Search for the cell housing the specified text and yield its (X, Y) center coordinate. 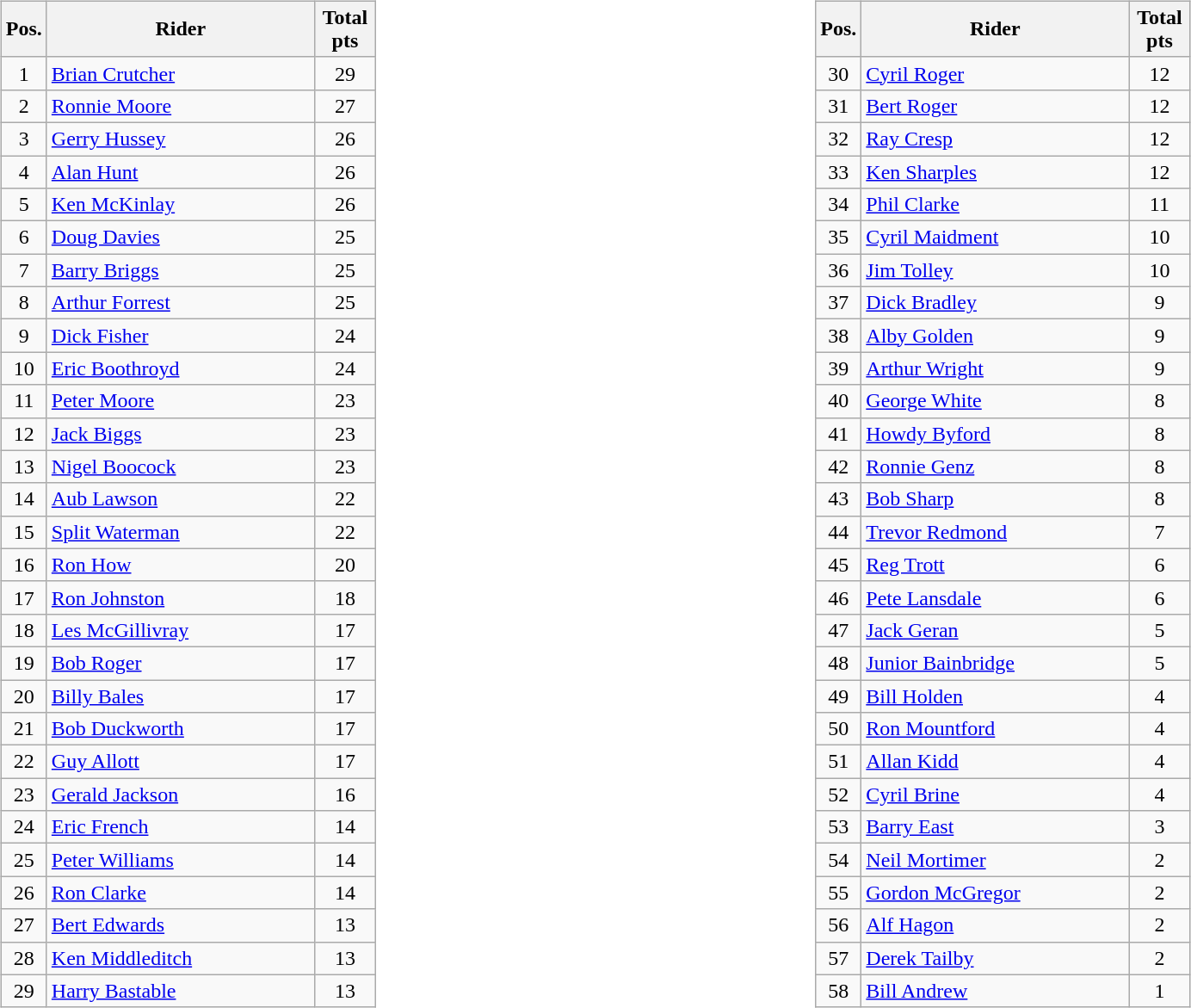
Ron How (181, 565)
Jack Biggs (181, 434)
33 (838, 171)
Guy Allott (181, 762)
Bert Edwards (181, 925)
Barry Briggs (181, 270)
Nigel Boocock (181, 467)
52 (838, 795)
Brian Crutcher (181, 73)
Cyril Roger (995, 73)
36 (838, 270)
Bill Holden (995, 696)
Ron Johnston (181, 597)
Jim Tolley (995, 270)
Barry East (995, 827)
Bob Roger (181, 663)
Junior Bainbridge (995, 663)
42 (838, 467)
Cyril Brine (995, 795)
50 (838, 729)
39 (838, 368)
Alby Golden (995, 336)
Ken McKinlay (181, 205)
48 (838, 663)
Dick Fisher (181, 336)
Bob Sharp (995, 499)
Split Waterman (181, 532)
57 (838, 958)
49 (838, 696)
Trevor Redmond (995, 532)
Bert Roger (995, 106)
55 (838, 893)
Gerald Jackson (181, 795)
19 (24, 663)
Gordon McGregor (995, 893)
54 (838, 860)
35 (838, 238)
30 (838, 73)
Harry Bastable (181, 991)
Ken Middleditch (181, 958)
38 (838, 336)
Billy Bales (181, 696)
56 (838, 925)
Howdy Byford (995, 434)
41 (838, 434)
32 (838, 139)
34 (838, 205)
43 (838, 499)
Arthur Forrest (181, 303)
Derek Tailby (995, 958)
Bob Duckworth (181, 729)
Ron Clarke (181, 893)
Ronnie Moore (181, 106)
Peter Moore (181, 401)
15 (24, 532)
40 (838, 401)
Bill Andrew (995, 991)
53 (838, 827)
Ron Mountford (995, 729)
Doug Davies (181, 238)
Dick Bradley (995, 303)
37 (838, 303)
Eric French (181, 827)
Phil Clarke (995, 205)
Aub Lawson (181, 499)
Gerry Hussey (181, 139)
Les McGillivray (181, 630)
Ken Sharples (995, 171)
Alan Hunt (181, 171)
Neil Mortimer (995, 860)
Jack Geran (995, 630)
Peter Williams (181, 860)
Ronnie Genz (995, 467)
31 (838, 106)
Eric Boothroyd (181, 368)
45 (838, 565)
Alf Hagon (995, 925)
Arthur Wright (995, 368)
21 (24, 729)
Allan Kidd (995, 762)
Ray Cresp (995, 139)
Pete Lansdale (995, 597)
51 (838, 762)
46 (838, 597)
George White (995, 401)
Cyril Maidment (995, 238)
47 (838, 630)
44 (838, 532)
58 (838, 991)
28 (24, 958)
Reg Trott (995, 565)
